Provide the [x, y] coordinate of the cell's center where the given text is located.  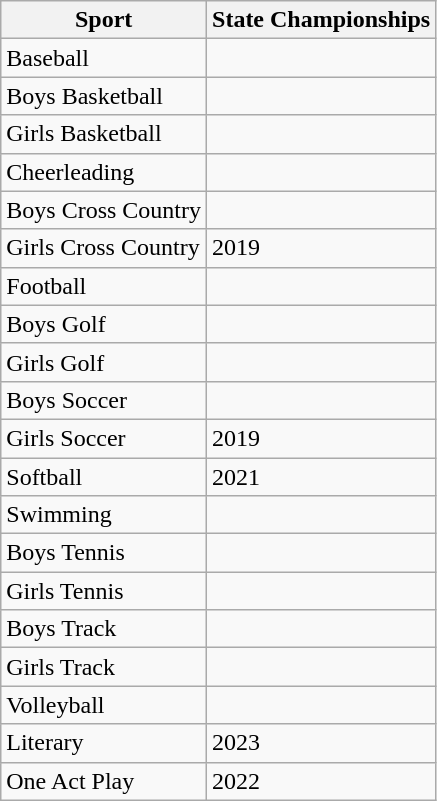
Girls Tennis [104, 591]
Cheerleading [104, 172]
Girls Golf [104, 362]
Volleyball [104, 705]
Softball [104, 477]
2021 [322, 477]
Girls Basketball [104, 134]
State Championships [322, 20]
Swimming [104, 515]
Boys Tennis [104, 553]
Girls Cross Country [104, 248]
Literary [104, 743]
Girls Soccer [104, 438]
Sport [104, 20]
Baseball [104, 58]
Boys Golf [104, 324]
2023 [322, 743]
Boys Cross Country [104, 210]
Boys Soccer [104, 400]
Boys Basketball [104, 96]
Girls Track [104, 667]
Football [104, 286]
One Act Play [104, 781]
Boys Track [104, 629]
2022 [322, 781]
